Search for the cell housing the specified text and yield its (x, y) center coordinate. 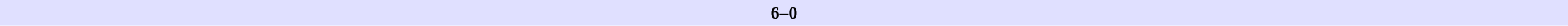
6–0 (784, 13)
